Return the (X, Y) coordinate for the center point of the cell that contains the specified text.  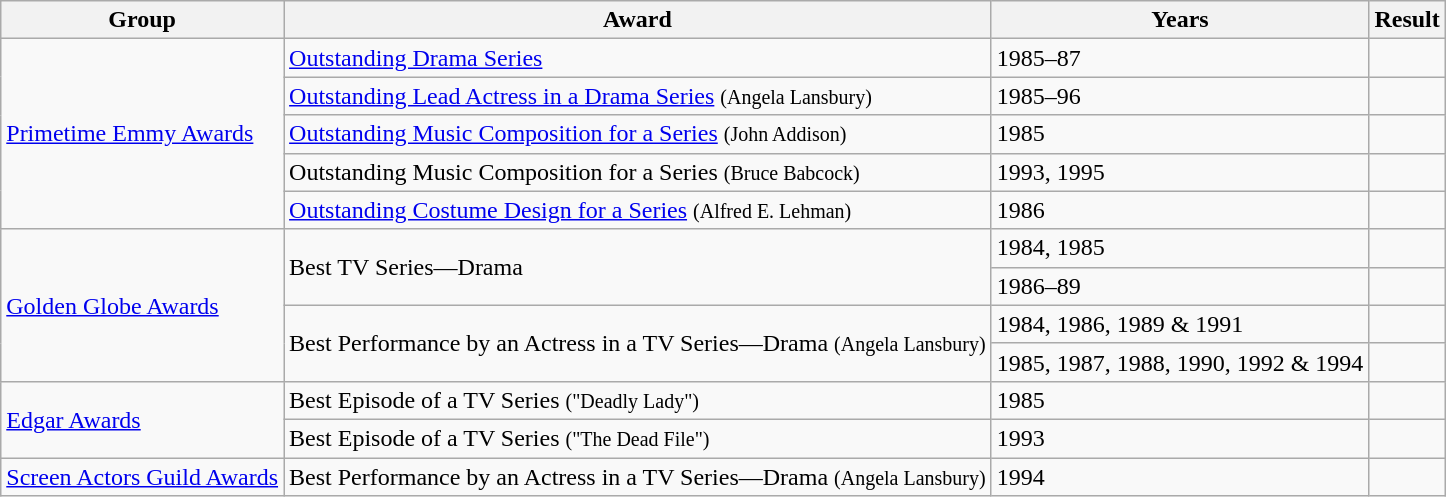
1994 (1180, 477)
Best Episode of a TV Series ("The Dead File") (638, 438)
1985–87 (1180, 58)
1985, 1987, 1988, 1990, 1992 & 1994 (1180, 362)
Screen Actors Guild Awards (142, 477)
1984, 1985 (1180, 248)
Best TV Series—Drama (638, 267)
Best Episode of a TV Series ("Deadly Lady") (638, 400)
Result (1407, 20)
1984, 1986, 1989 & 1991 (1180, 324)
1993 (1180, 438)
1986 (1180, 210)
1993, 1995 (1180, 172)
Group (142, 20)
Primetime Emmy Awards (142, 134)
Golden Globe Awards (142, 305)
Years (1180, 20)
Edgar Awards (142, 419)
Outstanding Music Composition for a Series (John Addison) (638, 134)
Outstanding Drama Series (638, 58)
Outstanding Music Composition for a Series (Bruce Babcock) (638, 172)
Award (638, 20)
Outstanding Costume Design for a Series (Alfred E. Lehman) (638, 210)
Outstanding Lead Actress in a Drama Series (Angela Lansbury) (638, 96)
1985–96 (1180, 96)
1986–89 (1180, 286)
